Output the [X, Y] coordinate of the center of the cell containing the given text.  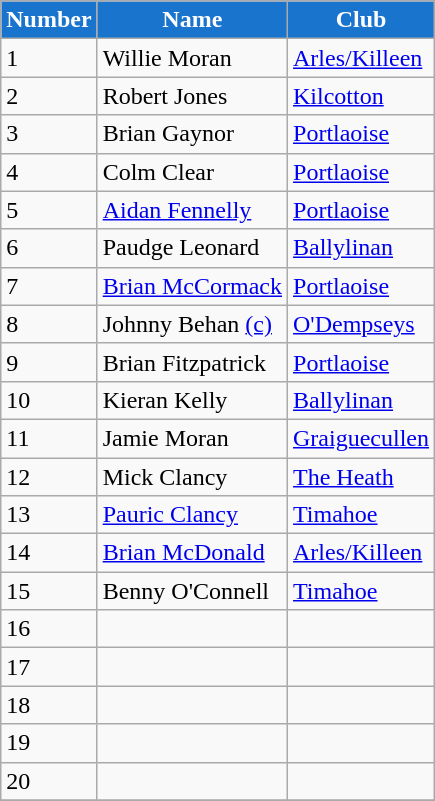
7 [49, 286]
17 [49, 667]
Brian McCormack [192, 286]
Aidan Fennelly [192, 210]
Willie Moran [192, 58]
Kieran Kelly [192, 400]
4 [49, 172]
18 [49, 705]
Paudge Leonard [192, 248]
Johnny Behan (c) [192, 324]
Graiguecullen [362, 438]
Benny O'Connell [192, 591]
Mick Clancy [192, 477]
Club [362, 20]
13 [49, 515]
5 [49, 210]
15 [49, 591]
19 [49, 743]
2 [49, 96]
12 [49, 477]
Name [192, 20]
O'Dempseys [362, 324]
1 [49, 58]
8 [49, 324]
6 [49, 248]
11 [49, 438]
Jamie Moran [192, 438]
10 [49, 400]
Brian Gaynor [192, 134]
14 [49, 553]
Pauric Clancy [192, 515]
The Heath [362, 477]
9 [49, 362]
Number [49, 20]
3 [49, 134]
Brian Fitzpatrick [192, 362]
Colm Clear [192, 172]
Robert Jones [192, 96]
Kilcotton [362, 96]
20 [49, 781]
16 [49, 629]
Brian McDonald [192, 553]
